Pinpoint the cell where the given text exists, returning its [x, y] midpoint coordinate. 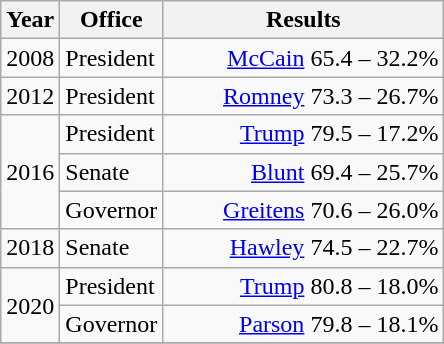
Office [112, 20]
2018 [30, 248]
Hawley 74.5 – 22.7% [304, 248]
Greitens 70.6 – 26.0% [304, 210]
McCain 65.4 – 32.2% [304, 58]
Results [304, 20]
Trump 80.8 – 18.0% [304, 286]
Blunt 69.4 – 25.7% [304, 172]
2008 [30, 58]
Year [30, 20]
2020 [30, 305]
Parson 79.8 – 18.1% [304, 324]
2016 [30, 172]
Romney 73.3 – 26.7% [304, 96]
2012 [30, 96]
Trump 79.5 – 17.2% [304, 134]
